Locate the cell with the specified text and output its [x, y] center coordinate. 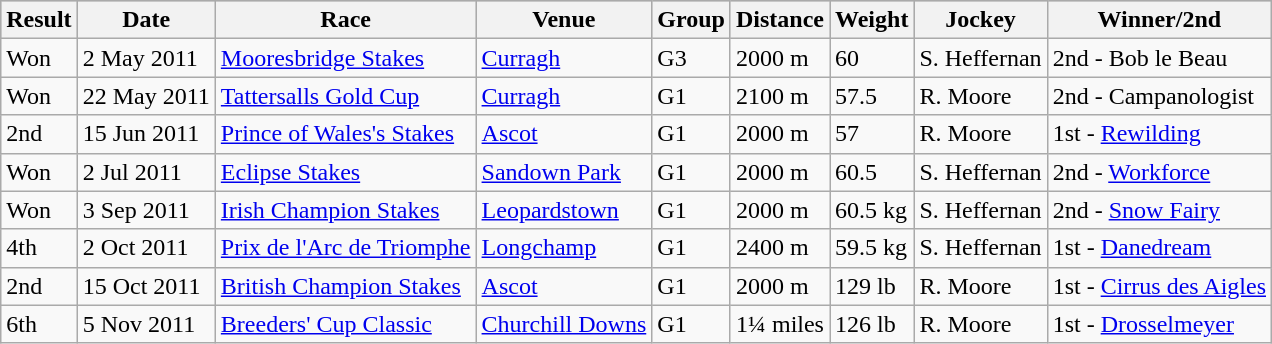
60.5 kg [872, 210]
1st - Danedream [1159, 248]
60 [872, 58]
Churchill Downs [564, 324]
2100 m [780, 96]
Sandown Park [564, 172]
2 May 2011 [146, 58]
1st - Rewilding [1159, 134]
15 Jun 2011 [146, 134]
4th [39, 248]
15 Oct 2011 [146, 286]
5 Nov 2011 [146, 324]
Prince of Wales's Stakes [346, 134]
57 [872, 134]
British Champion Stakes [346, 286]
2400 m [780, 248]
1st - Drosselmeyer [1159, 324]
2nd - Snow Fairy [1159, 210]
2nd - Workforce [1159, 172]
1st - Cirrus des Aigles [1159, 286]
Leopardstown [564, 210]
Longchamp [564, 248]
1¼ miles [780, 324]
Mooresbridge Stakes [346, 58]
Weight [872, 20]
Eclipse Stakes [346, 172]
60.5 [872, 172]
129 lb [872, 286]
Irish Champion Stakes [346, 210]
22 May 2011 [146, 96]
G3 [692, 58]
2 Oct 2011 [146, 248]
Breeders' Cup Classic [346, 324]
2nd - Bob le Beau [1159, 58]
57.5 [872, 96]
Group [692, 20]
59.5 kg [872, 248]
Jockey [980, 20]
Race [346, 20]
126 lb [872, 324]
Date [146, 20]
Result [39, 20]
Venue [564, 20]
Prix de l'Arc de Triomphe [346, 248]
3 Sep 2011 [146, 210]
2nd - Campanologist [1159, 96]
Tattersalls Gold Cup [346, 96]
2 Jul 2011 [146, 172]
Winner/2nd [1159, 20]
6th [39, 324]
Distance [780, 20]
